Return (x, y) of the center of cell containing provided text 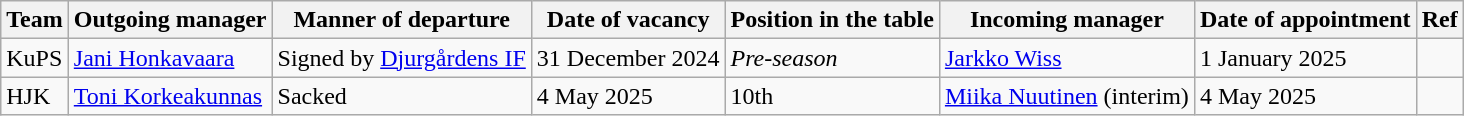
Signed by Djurgårdens IF (402, 58)
Miika Nuutinen (interim) (1066, 96)
HJK (35, 96)
Ref (1440, 20)
Position in the table (832, 20)
Jani Honkavaara (170, 58)
Date of vacancy (628, 20)
1 January 2025 (1305, 58)
Pre-season (832, 58)
KuPS (35, 58)
10th (832, 96)
31 December 2024 (628, 58)
Sacked (402, 96)
Manner of departure (402, 20)
Team (35, 20)
Date of appointment (1305, 20)
Jarkko Wiss (1066, 58)
Toni Korkeakunnas (170, 96)
Incoming manager (1066, 20)
Outgoing manager (170, 20)
